Return the (x, y) coordinate for the center point of the cell that contains the specified text.  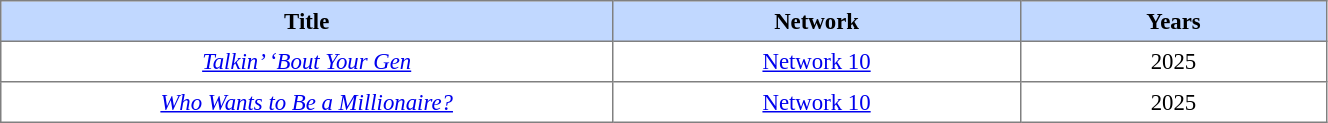
Network (817, 21)
Talkin’ ‘Bout Your Gen (307, 61)
Title (307, 21)
Who Wants to Be a Millionaire? (307, 102)
Years (1174, 21)
